Locate the cell with the specified text and output its [X, Y] center coordinate. 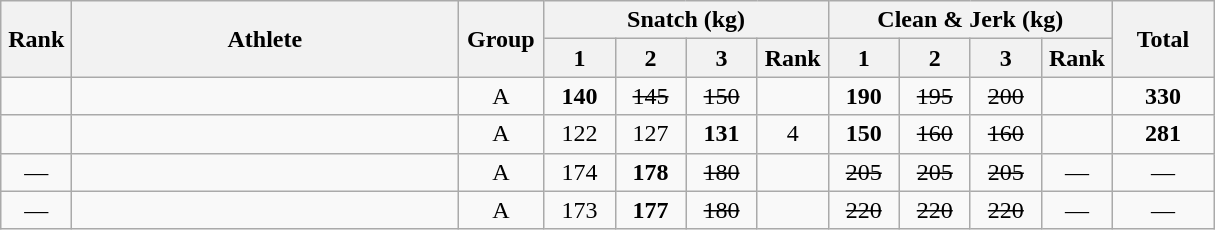
Athlete [265, 39]
177 [650, 210]
Group [501, 39]
131 [722, 134]
178 [650, 172]
200 [1006, 96]
122 [580, 134]
145 [650, 96]
Snatch (kg) [686, 20]
127 [650, 134]
281 [1162, 134]
190 [864, 96]
4 [792, 134]
174 [580, 172]
Total [1162, 39]
173 [580, 210]
Clean & Jerk (kg) [970, 20]
140 [580, 96]
330 [1162, 96]
195 [934, 96]
